Identify which cell holds the provided text, then report its (X, Y) central coordinate. 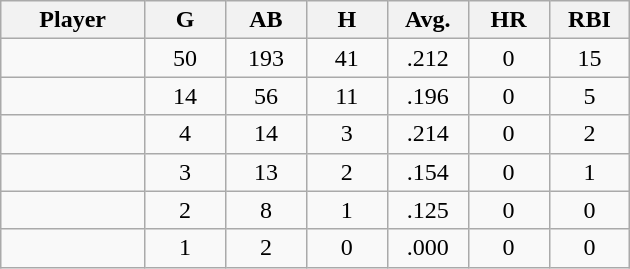
.125 (428, 210)
50 (186, 58)
15 (590, 58)
56 (266, 96)
H (346, 20)
G (186, 20)
RBI (590, 20)
193 (266, 58)
.212 (428, 58)
.214 (428, 134)
8 (266, 210)
13 (266, 172)
HR (508, 20)
11 (346, 96)
.154 (428, 172)
Player (73, 20)
4 (186, 134)
Avg. (428, 20)
.000 (428, 248)
.196 (428, 96)
AB (266, 20)
41 (346, 58)
5 (590, 96)
